Capture the cell that displays the provided text and extract its [X, Y] central coordinate. 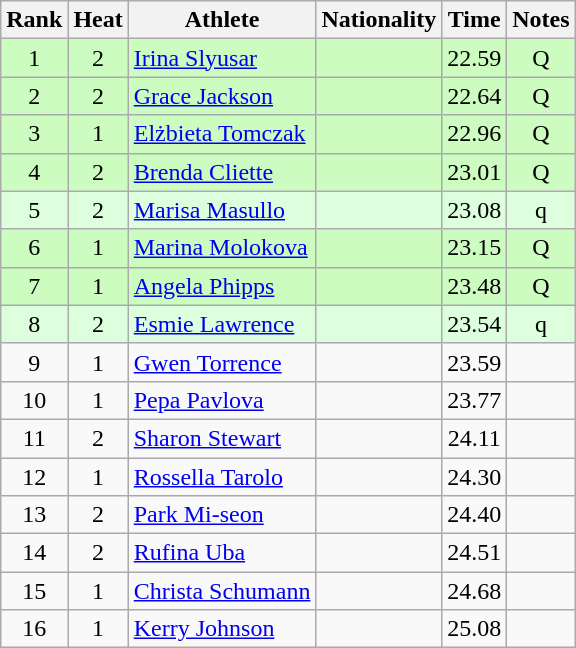
Esmie Lawrence [222, 324]
9 [34, 362]
Rufina Uba [222, 553]
13 [34, 515]
Rossella Tarolo [222, 477]
Marisa Masullo [222, 210]
Marina Molokova [222, 248]
Park Mi-seon [222, 515]
22.64 [474, 96]
4 [34, 172]
Angela Phipps [222, 286]
Nationality [379, 20]
23.54 [474, 324]
Time [474, 20]
25.08 [474, 629]
6 [34, 248]
24.30 [474, 477]
Elżbieta Tomczak [222, 134]
Heat [98, 20]
24.40 [474, 515]
Brenda Cliette [222, 172]
16 [34, 629]
22.59 [474, 58]
23.59 [474, 362]
24.68 [474, 591]
Grace Jackson [222, 96]
8 [34, 324]
23.77 [474, 400]
15 [34, 591]
Notes [541, 20]
Gwen Torrence [222, 362]
24.11 [474, 438]
11 [34, 438]
12 [34, 477]
23.15 [474, 248]
23.08 [474, 210]
23.48 [474, 286]
10 [34, 400]
Sharon Stewart [222, 438]
3 [34, 134]
5 [34, 210]
Christa Schumann [222, 591]
Pepa Pavlova [222, 400]
24.51 [474, 553]
Irina Slyusar [222, 58]
Kerry Johnson [222, 629]
14 [34, 553]
23.01 [474, 172]
Athlete [222, 20]
22.96 [474, 134]
Rank [34, 20]
7 [34, 286]
